Detect which cell encompasses the target text, then output its (X, Y) center coordinate. 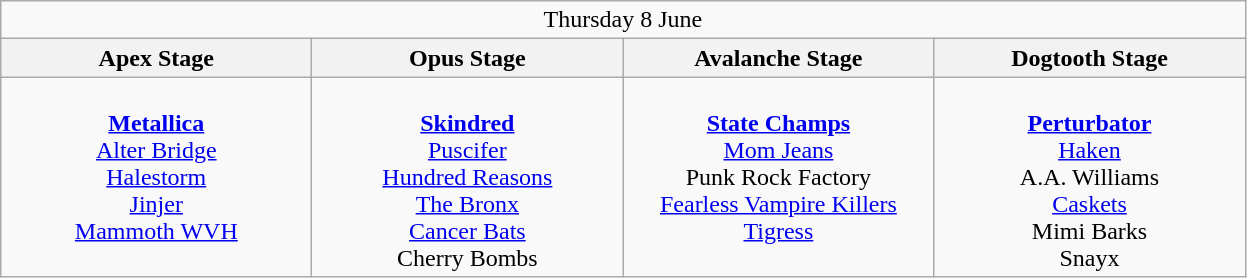
State Champs Mom Jeans Punk Rock Factory Fearless Vampire Killers Tigress (778, 177)
Perturbator Haken A.A. Williams Caskets Mimi Barks Snayx (1090, 177)
Thursday 8 June (623, 20)
Opus Stage (468, 58)
Skindred Puscifer Hundred Reasons The Bronx Cancer Bats Cherry Bombs (468, 177)
Apex Stage (156, 58)
Metallica Alter Bridge Halestorm Jinjer Mammoth WVH (156, 177)
Avalanche Stage (778, 58)
Dogtooth Stage (1090, 58)
